Find where the given text appears and provide that cell's center as [x, y] coordinate. 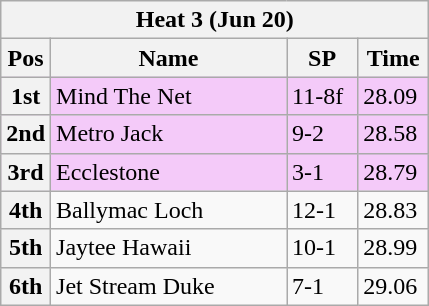
3-1 [322, 172]
Heat 3 (Jun 20) [215, 20]
28.79 [394, 172]
Pos [26, 58]
Metro Jack [169, 134]
10-1 [322, 248]
3rd [26, 172]
Jet Stream Duke [169, 286]
11-8f [322, 96]
5th [26, 248]
Ballymac Loch [169, 210]
9-2 [322, 134]
Name [169, 58]
SP [322, 58]
Time [394, 58]
Mind The Net [169, 96]
6th [26, 286]
29.06 [394, 286]
28.99 [394, 248]
1st [26, 96]
28.58 [394, 134]
12-1 [322, 210]
Ecclestone [169, 172]
28.83 [394, 210]
Jaytee Hawaii [169, 248]
28.09 [394, 96]
7-1 [322, 286]
2nd [26, 134]
4th [26, 210]
